Find where the given text appears and provide that cell's center as [X, Y] coordinate. 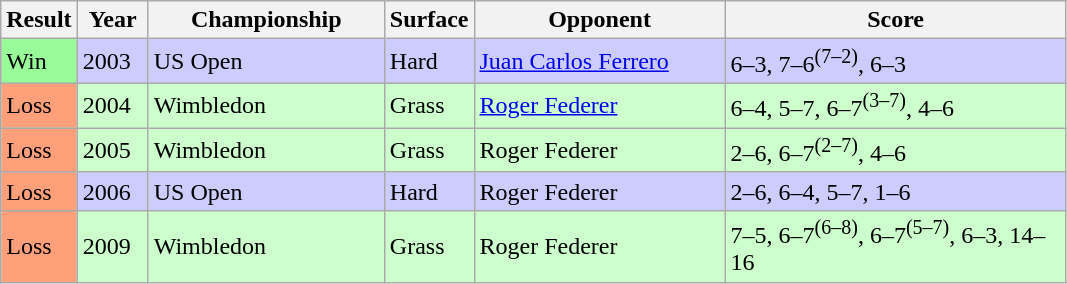
2003 [112, 62]
2006 [112, 191]
2–6, 6–4, 5–7, 1–6 [896, 191]
7–5, 6–7(6–8), 6–7(5–7), 6–3, 14–16 [896, 247]
2009 [112, 247]
Year [112, 20]
Championship [266, 20]
Juan Carlos Ferrero [600, 62]
Result [39, 20]
6–3, 7–6(7–2), 6–3 [896, 62]
Opponent [600, 20]
Surface [429, 20]
Win [39, 62]
Score [896, 20]
2004 [112, 106]
6–4, 5–7, 6–7(3–7), 4–6 [896, 106]
2005 [112, 150]
2–6, 6–7(2–7), 4–6 [896, 150]
